Identify which cell holds the provided text, then report its (x, y) central coordinate. 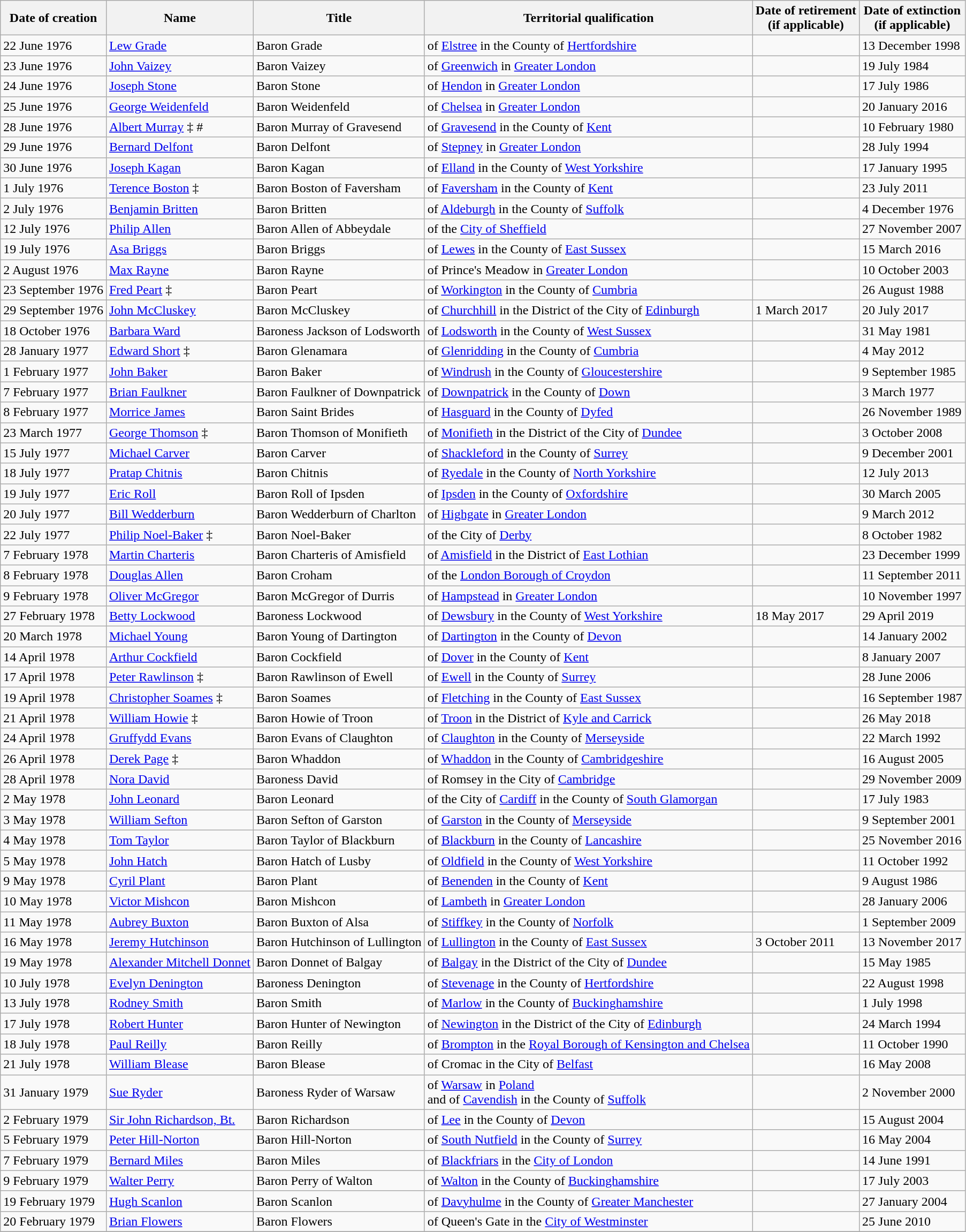
of Oldfield in the County of West Yorkshire (589, 860)
Betty Lockwood (180, 616)
Benjamin Britten (180, 208)
18 May 2017 (806, 616)
Baron Grade (339, 46)
George Weidenfeld (180, 107)
Baron Briggs (339, 249)
28 June 1976 (54, 127)
of Garston in the County of Merseyside (589, 820)
Baron McGregor of Durris (339, 596)
Lew Grade (180, 46)
Baron Leonard (339, 799)
Baron Scanlon (339, 1201)
29 April 2019 (912, 616)
Name (180, 18)
Baron Whaddon (339, 759)
28 January 2006 (912, 901)
of the City of Sheffield (589, 229)
of Whaddon in the County of Cambridgeshire (589, 759)
2 August 1976 (54, 269)
of Lullington in the County of East Sussex (589, 942)
Baron Vaizey (339, 66)
24 March 1994 (912, 1024)
of Elland in the County of West Yorkshire (589, 168)
13 December 1998 (912, 46)
Baron Flowers (339, 1221)
John Baker (180, 372)
31 May 1981 (912, 331)
Nora David (180, 779)
Joseph Stone (180, 86)
of Elstree in the County of Hertfordshire (589, 46)
of Romsey in the City of Cambridge (589, 779)
Baron Smith (339, 1003)
Baron Donnet of Balgay (339, 963)
John Vaizey (180, 66)
Jeremy Hutchinson (180, 942)
Baron Boston of Faversham (339, 188)
15 May 1985 (912, 963)
28 July 1994 (912, 147)
Bill Wedderburn (180, 514)
William Blease (180, 1064)
21 July 1978 (54, 1064)
29 June 1976 (54, 147)
of Benenden in the County of Kent (589, 881)
3 May 1978 (54, 820)
31 January 1979 (54, 1092)
12 July 1976 (54, 229)
12 July 2013 (912, 473)
Philip Allen (180, 229)
8 February 1978 (54, 575)
Baron Hill-Norton (339, 1140)
of Dartington in the County of Devon (589, 637)
23 December 1999 (912, 555)
Bernard Delfont (180, 147)
1 July 1976 (54, 188)
Baron Cockfield (339, 657)
Edward Short ‡ (180, 351)
Territorial qualification (589, 18)
Robert Hunter (180, 1024)
Baron Howie of Troon (339, 718)
23 June 1976 (54, 66)
27 November 2007 (912, 229)
of Prince's Meadow in Greater London (589, 269)
Morrice James (180, 412)
of Dewsbury in the County of West Yorkshire (589, 616)
16 August 2005 (912, 759)
Asa Briggs (180, 249)
Baron Allen of Abbeydale (339, 229)
Baroness Denington (339, 983)
17 July 1986 (912, 86)
9 August 1986 (912, 881)
Baroness David (339, 779)
29 September 1976 (54, 311)
Baron Blease (339, 1064)
22 August 1998 (912, 983)
15 July 1977 (54, 453)
Peter Rawlinson ‡ (180, 677)
8 January 2007 (912, 657)
Baron Charteris of Amisfield (339, 555)
7 February 1978 (54, 555)
Baron Perry of Walton (339, 1181)
2 November 2000 (912, 1092)
14 January 2002 (912, 637)
18 October 1976 (54, 331)
of the City of Derby (589, 534)
of Aldeburgh in the County of Suffolk (589, 208)
19 February 1979 (54, 1201)
of Churchhill in the District of the City of Edinburgh (589, 311)
Baron Murray of Gravesend (339, 127)
of Claughton in the County of Merseyside (589, 738)
Rodney Smith (180, 1003)
28 June 2006 (912, 677)
25 November 2016 (912, 840)
Alexander Mitchell Donnet (180, 963)
20 July 2017 (912, 311)
3 October 2011 (806, 942)
of Gravesend in the County of Kent (589, 127)
9 December 2001 (912, 453)
Baron Sefton of Garston (339, 820)
of Workington in the County of Cumbria (589, 290)
Baron Hatch of Lusby (339, 860)
of Hendon in Greater London (589, 86)
23 September 1976 (54, 290)
15 March 2016 (912, 249)
Tom Taylor (180, 840)
Baron Taylor of Blackburn (339, 840)
Paul Reilly (180, 1044)
19 July 1984 (912, 66)
of Dover in the County of Kent (589, 657)
16 May 1978 (54, 942)
of Walton in the County of Buckinghamshire (589, 1181)
10 May 1978 (54, 901)
of Newington in the District of the City of Edinburgh (589, 1024)
Baron Peart (339, 290)
Baron Young of Dartington (339, 637)
of Hampstead in Greater London (589, 596)
5 February 1979 (54, 1140)
George Thomson ‡ (180, 433)
18 July 1978 (54, 1044)
Baron Stone (339, 86)
of Fletching in the County of East Sussex (589, 698)
4 May 2012 (912, 351)
23 July 2011 (912, 188)
16 May 2008 (912, 1064)
17 July 1978 (54, 1024)
of Windrush in the County of Gloucestershire (589, 372)
Baroness Ryder of Warsaw (339, 1092)
Baron Plant (339, 881)
William Sefton (180, 820)
of Ryedale in the County of North Yorkshire (589, 473)
15 August 2004 (912, 1120)
21 April 1978 (54, 718)
of Lambeth in Greater London (589, 901)
20 February 1979 (54, 1221)
John Hatch (180, 860)
30 June 1976 (54, 168)
Baron Baker (339, 372)
John Leonard (180, 799)
Baron Rawlinson of Ewell (339, 677)
Michael Carver (180, 453)
25 June 1976 (54, 107)
29 November 2009 (912, 779)
Hugh Scanlon (180, 1201)
of South Nutfield in the County of Surrey (589, 1140)
Joseph Kagan (180, 168)
of Warsaw in Polandand of Cavendish in the County of Suffolk (589, 1092)
22 June 1976 (54, 46)
Derek Page ‡ (180, 759)
of Blackfriars in the City of London (589, 1160)
23 March 1977 (54, 433)
17 January 1995 (912, 168)
Baroness Jackson of Lodsworth (339, 331)
4 December 1976 (912, 208)
Terence Boston ‡ (180, 188)
of Shackleford in the County of Surrey (589, 453)
26 April 1978 (54, 759)
17 April 1978 (54, 677)
9 September 1985 (912, 372)
Baron Roll of Ipsden (339, 494)
Sue Ryder (180, 1092)
of Cromac in the City of Belfast (589, 1064)
of Stevenage in the County of Hertfordshire (589, 983)
Albert Murray ‡ # (180, 127)
22 July 1977 (54, 534)
19 July 1976 (54, 249)
19 July 1977 (54, 494)
17 July 2003 (912, 1181)
Baron Faulkner of Downpatrick (339, 392)
Date of creation (54, 18)
Title (339, 18)
8 October 1982 (912, 534)
of Lodsworth in the County of West Sussex (589, 331)
Christopher Soames ‡ (180, 698)
Baron Britten (339, 208)
11 September 2011 (912, 575)
Date of retirement(if applicable) (806, 18)
of Lewes in the County of East Sussex (589, 249)
Gruffydd Evans (180, 738)
3 October 2008 (912, 433)
Bernard Miles (180, 1160)
of Stepney in Greater London (589, 147)
26 August 1988 (912, 290)
Baron Hunter of Newington (339, 1024)
4 May 1978 (54, 840)
of Greenwich in Greater London (589, 66)
of Downpatrick in the County of Down (589, 392)
Aubrey Buxton (180, 921)
2 February 1979 (54, 1120)
14 April 1978 (54, 657)
10 October 2003 (912, 269)
30 March 2005 (912, 494)
26 November 1989 (912, 412)
19 May 1978 (54, 963)
20 January 2016 (912, 107)
William Howie ‡ (180, 718)
1 March 2017 (806, 311)
25 June 2010 (912, 1221)
18 July 1977 (54, 473)
Martin Charteris (180, 555)
Baron Mishcon (339, 901)
26 May 2018 (912, 718)
Cyril Plant (180, 881)
9 February 1979 (54, 1181)
Baron Rayne (339, 269)
Michael Young (180, 637)
of the City of Cardiff in the County of South Glamorgan (589, 799)
Baron Thomson of Monifieth (339, 433)
of Faversham in the County of Kent (589, 188)
27 February 1978 (54, 616)
Baron McCluskey (339, 311)
Baron Wedderburn of Charlton (339, 514)
Brian Flowers (180, 1221)
9 May 1978 (54, 881)
9 September 2001 (912, 820)
of Highgate in Greater London (589, 514)
27 January 2004 (912, 1201)
Baron Glenamara (339, 351)
20 March 1978 (54, 637)
Arthur Cockfield (180, 657)
Baron Saint Brides (339, 412)
Douglas Allen (180, 575)
22 March 1992 (912, 738)
28 January 1977 (54, 351)
16 September 1987 (912, 698)
Baron Delfont (339, 147)
Fred Peart ‡ (180, 290)
Pratap Chitnis (180, 473)
of Ewell in the County of Surrey (589, 677)
Baron Richardson (339, 1120)
Baron Miles (339, 1160)
Barbara Ward (180, 331)
Baron Soames (339, 698)
2 May 1978 (54, 799)
of Stiffkey in the County of Norfolk (589, 921)
24 June 1976 (54, 86)
of Brompton in the Royal Borough of Kensington and Chelsea (589, 1044)
of the London Borough of Croydon (589, 575)
3 March 1977 (912, 392)
Baron Noel-Baker (339, 534)
of Balgay in the District of the City of Dundee (589, 963)
11 October 1990 (912, 1044)
Baron Hutchinson of Lullington (339, 942)
Baron Reilly (339, 1044)
Victor Mishcon (180, 901)
Sir John Richardson, Bt. (180, 1120)
10 July 1978 (54, 983)
13 July 1978 (54, 1003)
of Glenridding in the County of Cumbria (589, 351)
17 July 1983 (912, 799)
1 February 1977 (54, 372)
of Troon in the District of Kyle and Carrick (589, 718)
Baron Buxton of Alsa (339, 921)
10 February 1980 (912, 127)
Baron Kagan (339, 168)
Walter Perry (180, 1181)
7 February 1979 (54, 1160)
of Queen's Gate in the City of Westminster (589, 1221)
John McCluskey (180, 311)
20 July 1977 (54, 514)
Baroness Lockwood (339, 616)
Philip Noel-Baker ‡ (180, 534)
Max Rayne (180, 269)
of Amisfield in the District of East Lothian (589, 555)
of Monifieth in the District of the City of Dundee (589, 433)
Brian Faulkner (180, 392)
5 May 1978 (54, 860)
11 October 1992 (912, 860)
Baron Croham (339, 575)
14 June 1991 (912, 1160)
7 February 1977 (54, 392)
of Blackburn in the County of Lancashire (589, 840)
Evelyn Denington (180, 983)
of Davyhulme in the County of Greater Manchester (589, 1201)
of Ipsden in the County of Oxfordshire (589, 494)
of Hasguard in the County of Dyfed (589, 412)
Baron Evans of Claughton (339, 738)
9 February 1978 (54, 596)
24 April 1978 (54, 738)
9 March 2012 (912, 514)
Baron Weidenfeld (339, 107)
1 September 2009 (912, 921)
19 April 1978 (54, 698)
Oliver McGregor (180, 596)
8 February 1977 (54, 412)
16 May 2004 (912, 1140)
2 July 1976 (54, 208)
Baron Carver (339, 453)
of Chelsea in Greater London (589, 107)
Eric Roll (180, 494)
Baron Chitnis (339, 473)
1 July 1998 (912, 1003)
Peter Hill-Norton (180, 1140)
Date of extinction(if applicable) (912, 18)
28 April 1978 (54, 779)
of Marlow in the County of Buckinghamshire (589, 1003)
of Lee in the County of Devon (589, 1120)
13 November 2017 (912, 942)
10 November 1997 (912, 596)
11 May 1978 (54, 921)
